Locate the cell with the specified text and output its [x, y] center coordinate. 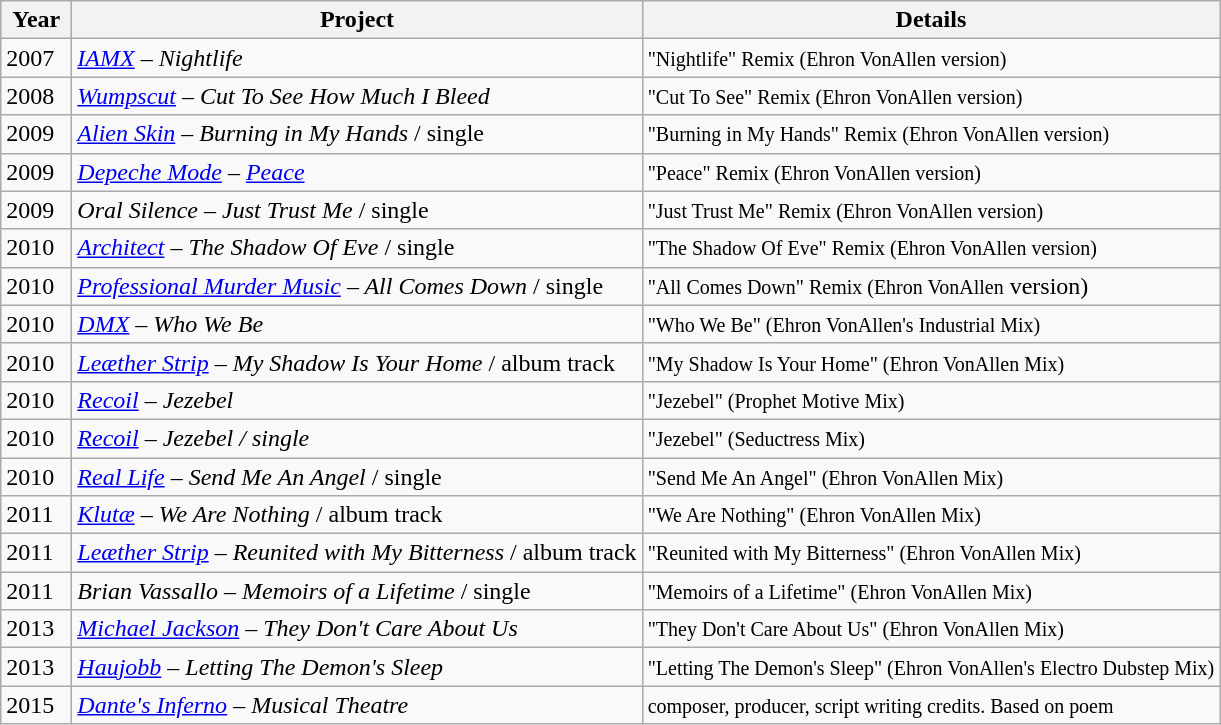
2015 [36, 705]
"My Shadow Is Your Home" (Ehron VonAllen Mix) [931, 362]
"Burning in My Hands" Remix (Ehron VonAllen version) [931, 134]
"We Are Nothing" (Ehron VonAllen Mix) [931, 515]
"Letting The Demon's Sleep" (Ehron VonAllen's Electro Dubstep Mix) [931, 667]
Details [931, 20]
Professional Murder Music – All Comes Down / single [357, 286]
"Nightlife" Remix (Ehron VonAllen version) [931, 58]
"They Don't Care About Us" (Ehron VonAllen Mix) [931, 629]
"All Comes Down" Remix (Ehron VonAllen version) [931, 286]
"Reunited with My Bitterness" (Ehron VonAllen Mix) [931, 553]
Klutæ – We Are Nothing / album track [357, 515]
"Send Me An Angel" (Ehron VonAllen Mix) [931, 477]
Oral Silence – Just Trust Me / single [357, 210]
Leæther Strip – My Shadow Is Your Home / album track [357, 362]
Michael Jackson – They Don't Care About Us [357, 629]
2008 [36, 96]
IAMX – Nightlife [357, 58]
Recoil – Jezebel [357, 400]
"Jezebel" (Seductress Mix) [931, 438]
"The Shadow Of Eve" Remix (Ehron VonAllen version) [931, 248]
Alien Skin – Burning in My Hands / single [357, 134]
composer, producer, script writing credits. Based on poem [931, 705]
Brian Vassallo – Memoirs of a Lifetime / single [357, 591]
"Jezebel" (Prophet Motive Mix) [931, 400]
Leæther Strip – Reunited with My Bitterness / album track [357, 553]
"Just Trust Me" Remix (Ehron VonAllen version) [931, 210]
Dante's Inferno – Musical Theatre [357, 705]
Wumpscut – Cut To See How Much I Bleed [357, 96]
Depeche Mode – Peace [357, 172]
Architect – The Shadow Of Eve / single [357, 248]
2007 [36, 58]
"Memoirs of a Lifetime" (Ehron VonAllen Mix) [931, 591]
"Peace" Remix (Ehron VonAllen version) [931, 172]
Recoil – Jezebel / single [357, 438]
"Cut To See" Remix (Ehron VonAllen version) [931, 96]
Project [357, 20]
Year [36, 20]
DMX – Who We Be [357, 324]
"Who We Be" (Ehron VonAllen's Industrial Mix) [931, 324]
Real Life – Send Me An Angel / single [357, 477]
Haujobb – Letting The Demon's Sleep [357, 667]
